For the text-containing cell, return its midpoint in (X, Y) coordinate format. 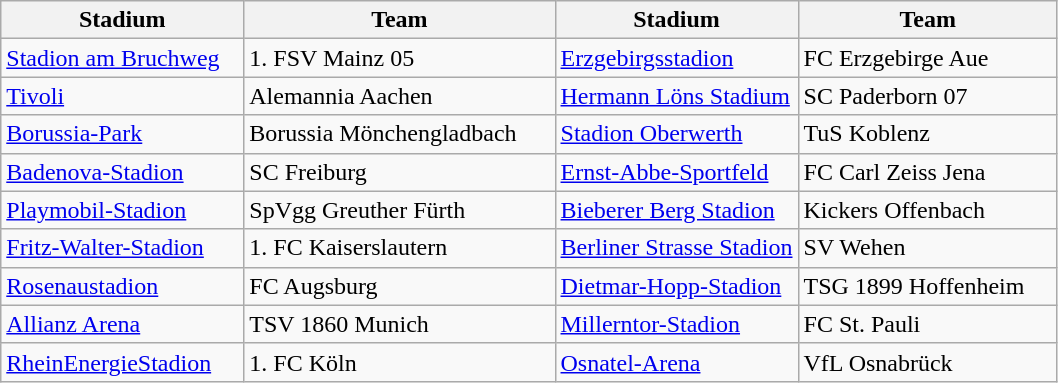
1. FC Kaiserslautern (400, 248)
SC Paderborn 07 (928, 96)
Bieberer Berg Stadion (676, 210)
Stadion Oberwerth (676, 134)
Badenova-Stadion (122, 172)
TSV 1860 Munich (400, 324)
FC Erzgebirge Aue (928, 58)
VfL Osnabrück (928, 362)
SpVgg Greuther Fürth (400, 210)
Borussia Mönchengladbach (400, 134)
Hermann Löns Stadium (676, 96)
SV Wehen (928, 248)
Alemannia Aachen (400, 96)
RheinEnergieStadion (122, 362)
Kickers Offenbach (928, 210)
1. FSV Mainz 05 (400, 58)
Fritz-Walter-Stadion (122, 248)
Borussia-Park (122, 134)
SC Freiburg (400, 172)
TSG 1899 Hoffenheim (928, 286)
FC Augsburg (400, 286)
FC St. Pauli (928, 324)
Dietmar-Hopp-Stadion (676, 286)
Osnatel-Arena (676, 362)
Allianz Arena (122, 324)
Ernst-Abbe-Sportfeld (676, 172)
Erzgebirgsstadion (676, 58)
Rosenaustadion (122, 286)
Millerntor-Stadion (676, 324)
Tivoli (122, 96)
Berliner Strasse Stadion (676, 248)
Stadion am Bruchweg (122, 58)
FC Carl Zeiss Jena (928, 172)
TuS Koblenz (928, 134)
1. FC Köln (400, 362)
Playmobil-Stadion (122, 210)
